Scan for the cell matching the given text and deliver its (x, y) coordinate at center. 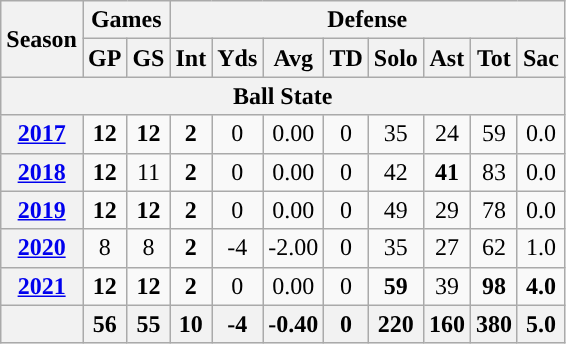
62 (494, 248)
10 (191, 324)
Avg (294, 58)
Solo (396, 58)
-2.00 (294, 248)
39 (446, 286)
Yds (238, 58)
220 (396, 324)
Tot (494, 58)
42 (396, 172)
83 (494, 172)
78 (494, 210)
11 (148, 172)
TD (346, 58)
2020 (42, 248)
41 (446, 172)
49 (396, 210)
2018 (42, 172)
2021 (42, 286)
-0.40 (294, 324)
Sac (540, 58)
56 (104, 324)
GS (148, 58)
4.0 (540, 286)
29 (446, 210)
Season (42, 39)
2017 (42, 134)
1.0 (540, 248)
2019 (42, 210)
380 (494, 324)
160 (446, 324)
GP (104, 58)
Defense (368, 20)
55 (148, 324)
98 (494, 286)
27 (446, 248)
24 (446, 134)
Ast (446, 58)
Ball State (283, 96)
Int (191, 58)
Games (126, 20)
5.0 (540, 324)
